For the text-containing cell, return its midpoint in (X, Y) coordinate format. 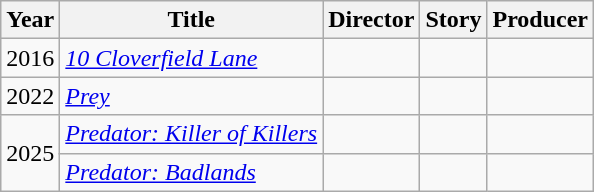
Producer (540, 20)
Director (372, 20)
Year (30, 20)
2022 (30, 96)
Title (192, 20)
Predator: Badlands (192, 172)
2016 (30, 58)
Story (454, 20)
10 Cloverfield Lane (192, 58)
Prey (192, 96)
2025 (30, 153)
Predator: Killer of Killers (192, 134)
